Scan for the cell matching the given text and deliver its [X, Y] coordinate at center. 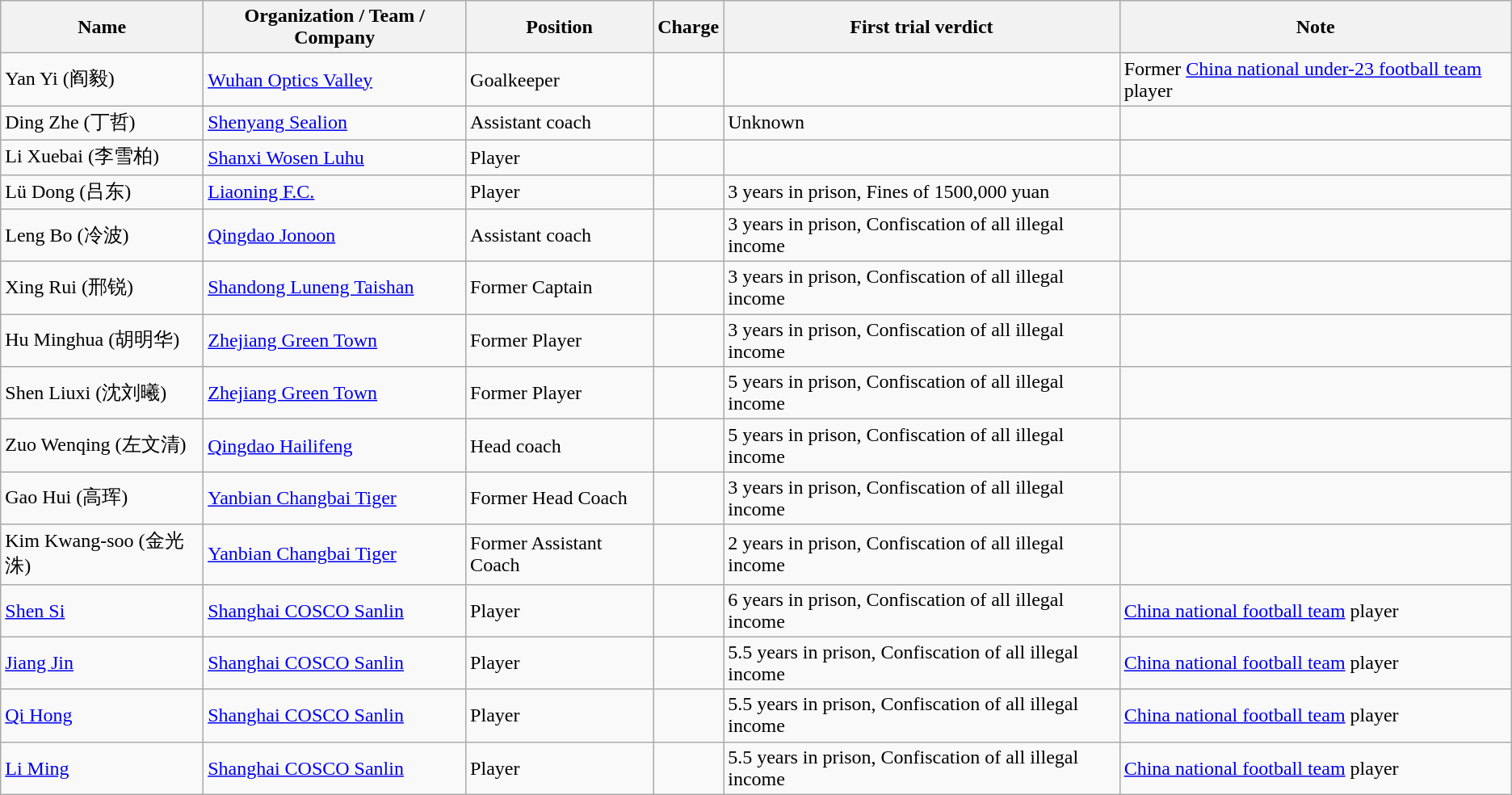
Position [560, 27]
Yan Yi (阎毅) [102, 79]
Leng Bo (冷波) [102, 236]
Qingdao Jonoon [334, 236]
Former China national under-23 football team player [1315, 79]
Hu Minghua (胡明华) [102, 341]
Kim Kwang-soo (金光洙) [102, 554]
Ding Zhe (丁哲) [102, 123]
Name [102, 27]
Charge [688, 27]
Qi Hong [102, 716]
Li Xuebai (李雪柏) [102, 157]
Shen Liuxi (沈刘曦) [102, 393]
6 years in prison, Confiscation of all illegal income [922, 611]
Zuo Wenqing (左文清) [102, 446]
Note [1315, 27]
Shenyang Sealion [334, 123]
Former Head Coach [560, 498]
Xing Rui (邢锐) [102, 288]
Shanxi Wosen Luhu [334, 157]
Goalkeeper [560, 79]
Qingdao Hailifeng [334, 446]
Shen Si [102, 611]
Unknown [922, 123]
Wuhan Optics Valley [334, 79]
Li Ming [102, 768]
Former Captain [560, 288]
2 years in prison, Confiscation of all illegal income [922, 554]
Shandong Luneng Taishan [334, 288]
Head coach [560, 446]
Gao Hui (高珲) [102, 498]
Jiang Jin [102, 662]
3 years in prison, Fines of 1500,000 yuan [922, 192]
First trial verdict [922, 27]
Liaoning F.C. [334, 192]
Former Assistant Coach [560, 554]
Lü Dong (吕东) [102, 192]
Organization / Team / Company [334, 27]
